For the text-containing cell, return its midpoint in [x, y] coordinate format. 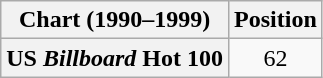
62 [276, 58]
US Billboard Hot 100 [115, 58]
Chart (1990–1999) [115, 20]
Position [276, 20]
